Detect which cell encompasses the target text, then output its [X, Y] center coordinate. 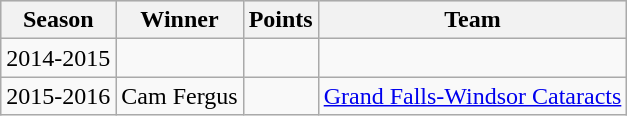
Team [472, 20]
Grand Falls-Windsor Cataracts [472, 96]
Points [280, 20]
Winner [180, 20]
Cam Fergus [180, 96]
2015-2016 [58, 96]
2014-2015 [58, 58]
Season [58, 20]
